Locate the cell with the specified text and output its (X, Y) center coordinate. 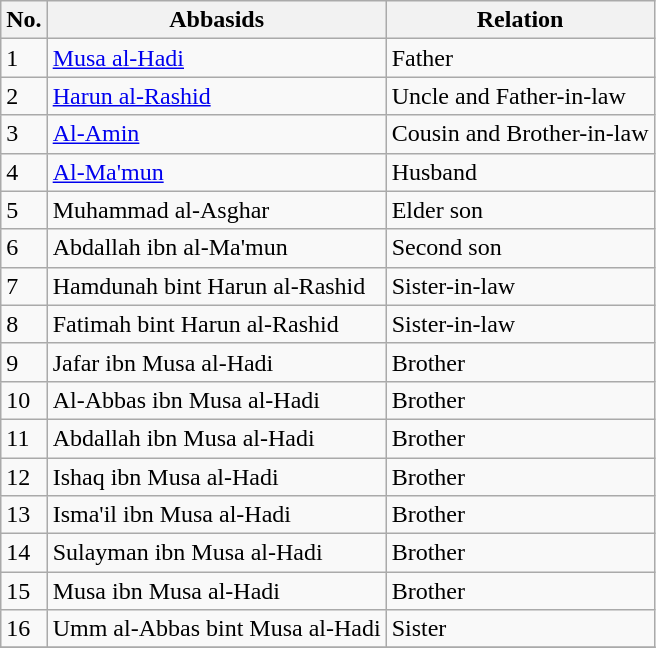
Second son (520, 248)
10 (24, 400)
Musa ibn Musa al-Hadi (216, 591)
4 (24, 172)
16 (24, 629)
7 (24, 286)
Hamdunah bint Harun al-Rashid (216, 286)
2 (24, 96)
Uncle and Father-in-law (520, 96)
Al-Amin (216, 134)
Sulayman ibn Musa al-Hadi (216, 553)
Relation (520, 20)
Al-Ma'mun (216, 172)
Umm al-Abbas bint Musa al-Hadi (216, 629)
Harun al-Rashid (216, 96)
Fatimah bint Harun al-Rashid (216, 324)
11 (24, 438)
No. (24, 20)
Jafar ibn Musa al-Hadi (216, 362)
5 (24, 210)
9 (24, 362)
Cousin and Brother-in-law (520, 134)
15 (24, 591)
Father (520, 58)
Sister (520, 629)
3 (24, 134)
12 (24, 477)
Ishaq ibn Musa al-Hadi (216, 477)
Muhammad al-Asghar (216, 210)
Abdallah ibn al-Ma'mun (216, 248)
Abdallah ibn Musa al-Hadi (216, 438)
6 (24, 248)
Elder son (520, 210)
1 (24, 58)
8 (24, 324)
Husband (520, 172)
Abbasids (216, 20)
Al-Abbas ibn Musa al-Hadi (216, 400)
Isma'il ibn Musa al-Hadi (216, 515)
Musa al-Hadi (216, 58)
13 (24, 515)
14 (24, 553)
